Locate the cell with the specified text and output its (X, Y) center coordinate. 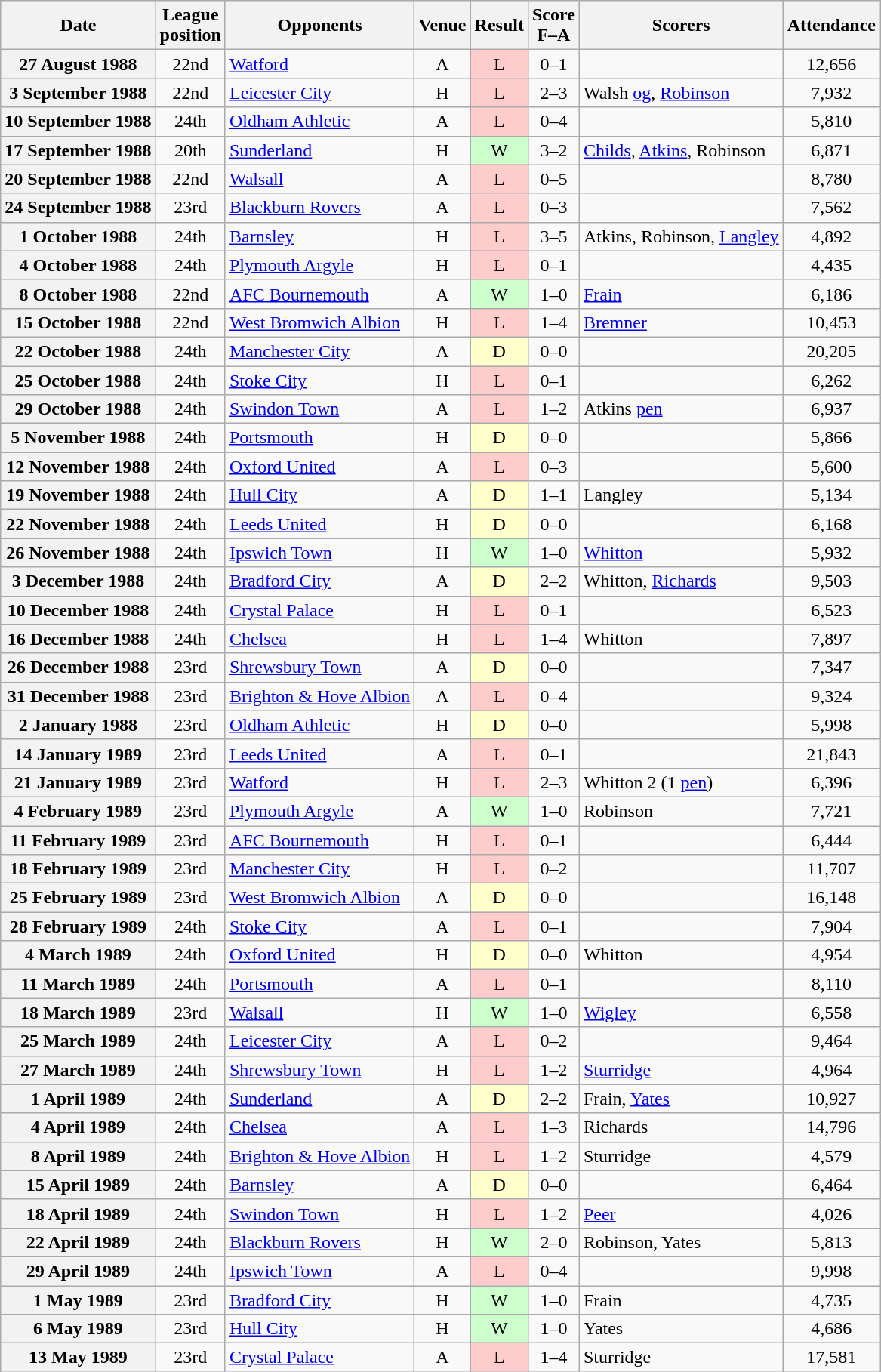
16,148 (831, 898)
5,998 (831, 725)
6,396 (831, 782)
8 October 1988 (79, 294)
12,656 (831, 64)
Peer (681, 1213)
17 September 1988 (79, 150)
22 November 1988 (79, 524)
20,205 (831, 351)
Langley (681, 495)
21,843 (831, 754)
6,464 (831, 1185)
5,134 (831, 495)
6 May 1989 (79, 1329)
1 April 1989 (79, 1099)
27 August 1988 (79, 64)
0–5 (553, 179)
25 February 1989 (79, 898)
7,897 (831, 639)
6,871 (831, 150)
6,444 (831, 840)
Opponents (319, 26)
Robinson, Yates (681, 1242)
14 January 1989 (79, 754)
9,324 (831, 696)
5 November 1988 (79, 438)
11 March 1989 (79, 984)
4,735 (831, 1300)
6,558 (831, 1013)
9,998 (831, 1271)
8,780 (831, 179)
13 May 1989 (79, 1358)
3 September 1988 (79, 93)
7,932 (831, 93)
21 January 1989 (79, 782)
11,707 (831, 869)
5,813 (831, 1242)
Whitton 2 (1 pen) (681, 782)
6,523 (831, 610)
18 April 1989 (79, 1213)
8,110 (831, 984)
Result (499, 26)
3–2 (553, 150)
8 April 1989 (79, 1156)
1–3 (553, 1127)
2 January 1988 (79, 725)
7,347 (831, 668)
26 November 1988 (79, 553)
Scorers (681, 26)
15 April 1989 (79, 1185)
4,892 (831, 236)
4,026 (831, 1213)
Childs, Atkins, Robinson (681, 150)
1 May 1989 (79, 1300)
6,186 (831, 294)
4 April 1989 (79, 1127)
3–5 (553, 236)
10,927 (831, 1099)
10 September 1988 (79, 122)
14,796 (831, 1127)
27 March 1989 (79, 1070)
25 October 1988 (79, 380)
17,581 (831, 1358)
7,562 (831, 208)
29 April 1989 (79, 1271)
ScoreF–A (553, 26)
24 September 1988 (79, 208)
6,168 (831, 524)
9,503 (831, 581)
22 April 1989 (79, 1242)
Venue (442, 26)
6,262 (831, 380)
31 December 1988 (79, 696)
16 December 1988 (79, 639)
5,810 (831, 122)
4 March 1989 (79, 955)
18 March 1989 (79, 1013)
11 February 1989 (79, 840)
10 December 1988 (79, 610)
1–1 (553, 495)
19 November 1988 (79, 495)
Wigley (681, 1013)
4,686 (831, 1329)
25 March 1989 (79, 1041)
5,866 (831, 438)
Bremner (681, 322)
4,954 (831, 955)
1 October 1988 (79, 236)
5,600 (831, 467)
4,435 (831, 265)
Richards (681, 1127)
5,932 (831, 553)
9,464 (831, 1041)
15 October 1988 (79, 322)
29 October 1988 (79, 409)
28 February 1989 (79, 926)
Date (79, 26)
6,937 (831, 409)
26 December 1988 (79, 668)
4 February 1989 (79, 811)
7,721 (831, 811)
10,453 (831, 322)
Leagueposition (190, 26)
2–0 (553, 1242)
18 February 1989 (79, 869)
Robinson (681, 811)
4,964 (831, 1070)
12 November 1988 (79, 467)
Frain, Yates (681, 1099)
Yates (681, 1329)
4,579 (831, 1156)
Atkins pen (681, 409)
4 October 1988 (79, 265)
22 October 1988 (79, 351)
7,904 (831, 926)
20 September 1988 (79, 179)
Attendance (831, 26)
20th (190, 150)
3 December 1988 (79, 581)
Whitton, Richards (681, 581)
Atkins, Robinson, Langley (681, 236)
Walsh og, Robinson (681, 93)
